Provide the (X, Y) coordinate of the cell's center where the given text is located.  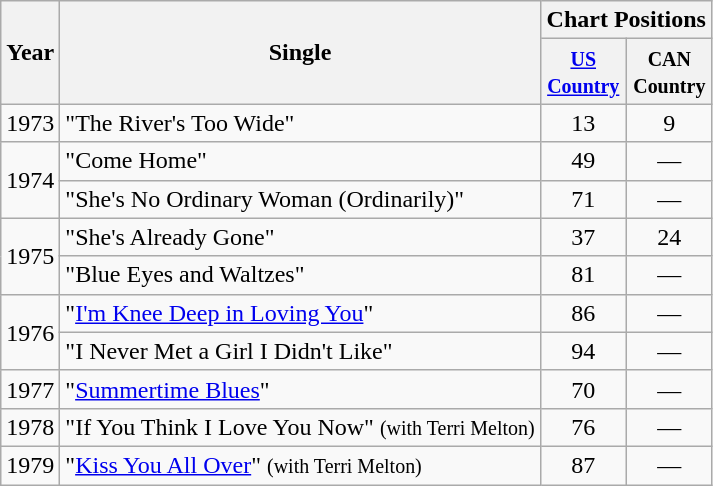
76 (583, 427)
13 (583, 123)
1976 (30, 332)
86 (583, 313)
24 (669, 237)
37 (583, 237)
"I'm Knee Deep in Loving You" (300, 313)
1977 (30, 389)
Single (300, 52)
1975 (30, 256)
"If You Think I Love You Now" (with Terri Melton) (300, 427)
71 (583, 199)
"Summertime Blues" (300, 389)
"She's No Ordinary Woman (Ordinarily)" (300, 199)
1973 (30, 123)
87 (583, 465)
Year (30, 52)
49 (583, 161)
"Kiss You All Over" (with Terri Melton) (300, 465)
81 (583, 275)
94 (583, 351)
CAN Country (669, 72)
Chart Positions (626, 20)
1974 (30, 180)
1978 (30, 427)
70 (583, 389)
1979 (30, 465)
"The River's Too Wide" (300, 123)
"Blue Eyes and Waltzes" (300, 275)
"She's Already Gone" (300, 237)
"I Never Met a Girl I Didn't Like" (300, 351)
9 (669, 123)
"Come Home" (300, 161)
US Country (583, 72)
